For the text-containing cell, return its midpoint in (X, Y) coordinate format. 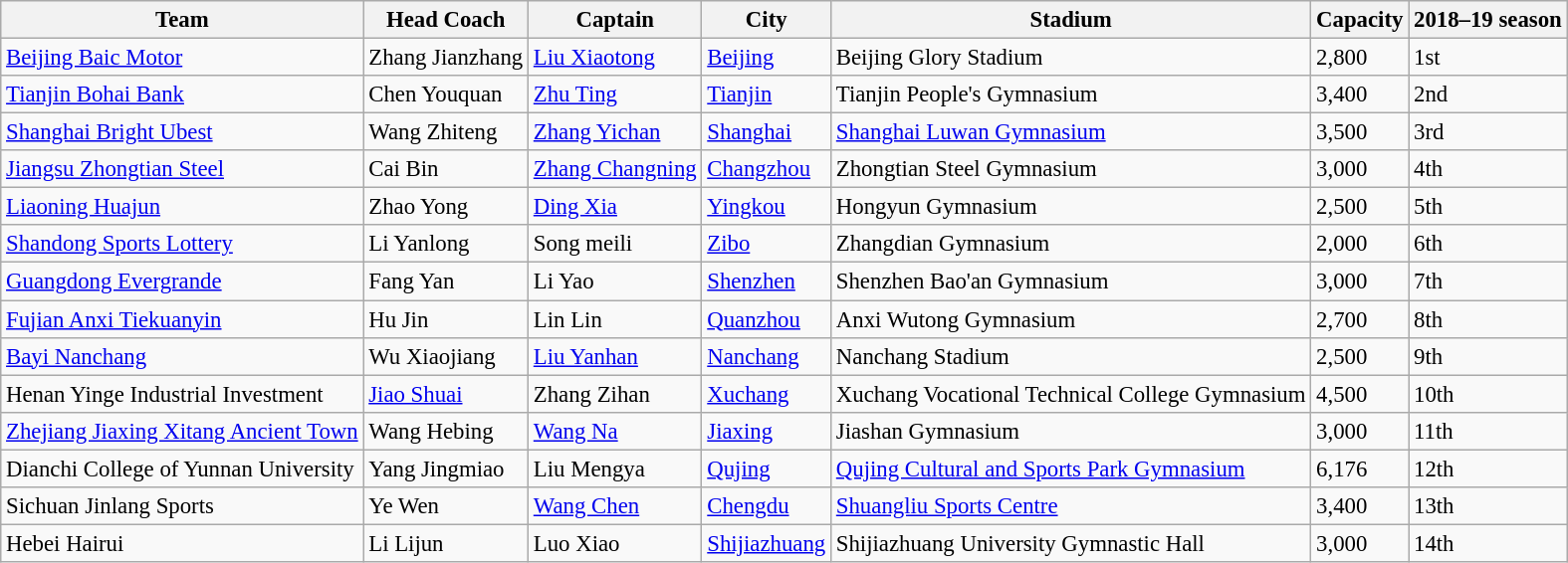
13th (1487, 506)
Beijing Glory Stadium (1071, 58)
Zhang Yichan (615, 132)
Jiaxing (767, 431)
Wu Xiaojiang (446, 356)
Wang Chen (615, 506)
9th (1487, 356)
Chen Youquan (446, 94)
Henan Yinge Industrial Investment (182, 394)
Zhang Zihan (615, 394)
Shenzhen Bao'an Gymnasium (1071, 281)
Jiashan Gymnasium (1071, 431)
Li Lijun (446, 543)
Head Coach (446, 20)
Zhejiang Jiaxing Xitang Ancient Town (182, 431)
Ye Wen (446, 506)
4,500 (1360, 394)
Capacity (1360, 20)
Wang Zhiteng (446, 132)
Shijiazhuang University Gymnastic Hall (1071, 543)
Zhao Yong (446, 207)
2,000 (1360, 244)
Anxi Wutong Gymnasium (1071, 319)
Stadium (1071, 20)
Cai Bin (446, 169)
Li Yao (615, 281)
Tianjin Bohai Bank (182, 94)
Wang Hebing (446, 431)
12th (1487, 469)
3,500 (1360, 132)
11th (1487, 431)
Chengdu (767, 506)
Liu Yanhan (615, 356)
Shijiazhuang (767, 543)
6th (1487, 244)
7th (1487, 281)
Qujing (767, 469)
Beijing (767, 58)
Beijing Baic Motor (182, 58)
Jiao Shuai (446, 394)
Captain (615, 20)
Hu Jin (446, 319)
2018–19 season (1487, 20)
14th (1487, 543)
Luo Xiao (615, 543)
Zibo (767, 244)
Sichuan Jinlang Sports (182, 506)
Fujian Anxi Tiekuanyin (182, 319)
Shanghai Bright Ubest (182, 132)
Lin Lin (615, 319)
Nanchang (767, 356)
Zhang Jianzhang (446, 58)
Zhu Ting (615, 94)
1st (1487, 58)
Zhang Changning (615, 169)
Shuangliu Sports Centre (1071, 506)
5th (1487, 207)
2,700 (1360, 319)
2nd (1487, 94)
Changzhou (767, 169)
Yang Jingmiao (446, 469)
Guangdong Evergrande (182, 281)
2,800 (1360, 58)
City (767, 20)
Fang Yan (446, 281)
3rd (1487, 132)
Team (182, 20)
Liu Xiaotong (615, 58)
Li Yanlong (446, 244)
Shanghai Luwan Gymnasium (1071, 132)
4th (1487, 169)
Wang Na (615, 431)
Jiangsu Zhongtian Steel (182, 169)
Zhongtian Steel Gymnasium (1071, 169)
Xuchang (767, 394)
Song meili (615, 244)
Tianjin People's Gymnasium (1071, 94)
Ding Xia (615, 207)
8th (1487, 319)
Hebei Hairui (182, 543)
10th (1487, 394)
Shenzhen (767, 281)
Liaoning Huajun (182, 207)
Qujing Cultural and Sports Park Gymnasium (1071, 469)
Liu Mengya (615, 469)
Yingkou (767, 207)
Zhangdian Gymnasium (1071, 244)
Dianchi College of Yunnan University (182, 469)
Nanchang Stadium (1071, 356)
Bayi Nanchang (182, 356)
Hongyun Gymnasium (1071, 207)
6,176 (1360, 469)
Shandong Sports Lottery (182, 244)
Tianjin (767, 94)
Shanghai (767, 132)
Xuchang Vocational Technical College Gymnasium (1071, 394)
Quanzhou (767, 319)
